Provide the [X, Y] coordinate of the cell's center where the given text is located.  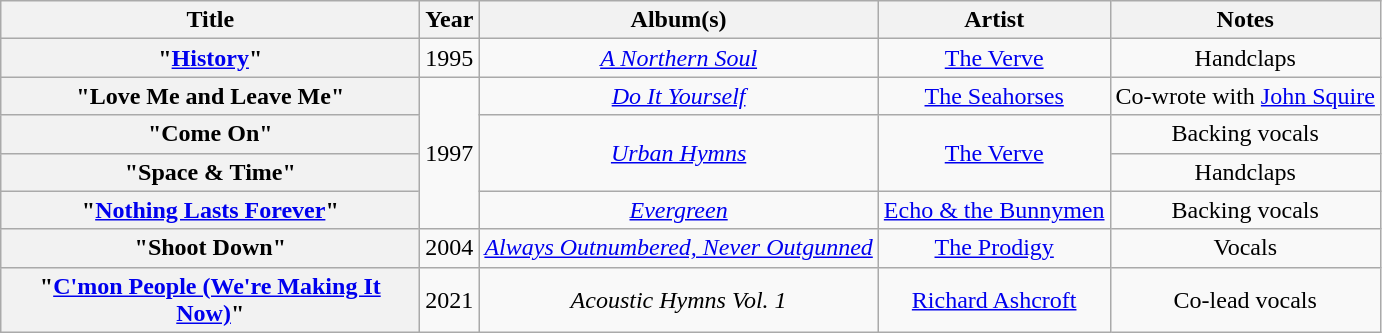
Richard Ashcroft [994, 300]
"Love Me and Leave Me" [210, 96]
"History" [210, 58]
Title [210, 20]
1997 [450, 153]
Acoustic Hymns Vol. 1 [678, 300]
Album(s) [678, 20]
Vocals [1245, 248]
The Seahorses [994, 96]
Artist [994, 20]
"Space & Time" [210, 172]
Echo & the Bunnymen [994, 210]
2021 [450, 300]
Always Outnumbered, Never Outgunned [678, 248]
"Shoot Down" [210, 248]
Co-wrote with John Squire [1245, 96]
"Come On" [210, 134]
2004 [450, 248]
A Northern Soul [678, 58]
The Prodigy [994, 248]
Notes [1245, 20]
"C'mon People (We're Making It Now)" [210, 300]
Do It Yourself [678, 96]
Urban Hymns [678, 153]
Year [450, 20]
"Nothing Lasts Forever" [210, 210]
1995 [450, 58]
Evergreen [678, 210]
Co-lead vocals [1245, 300]
